Determine the [x, y] coordinate at the center of the cell enclosing the given text.  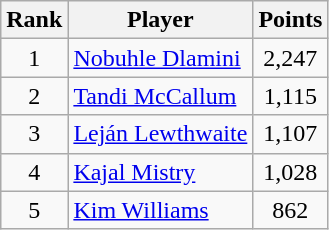
Kim Williams [160, 210]
5 [34, 210]
Nobuhle Dlamini [160, 58]
862 [290, 210]
Leján Lewthwaite [160, 134]
3 [34, 134]
Points [290, 20]
1,028 [290, 172]
Tandi McCallum [160, 96]
4 [34, 172]
Player [160, 20]
1,107 [290, 134]
1 [34, 58]
Rank [34, 20]
Kajal Mistry [160, 172]
2,247 [290, 58]
2 [34, 96]
1,115 [290, 96]
